Return the (X, Y) coordinate for the center point of the cell that contains the specified text.  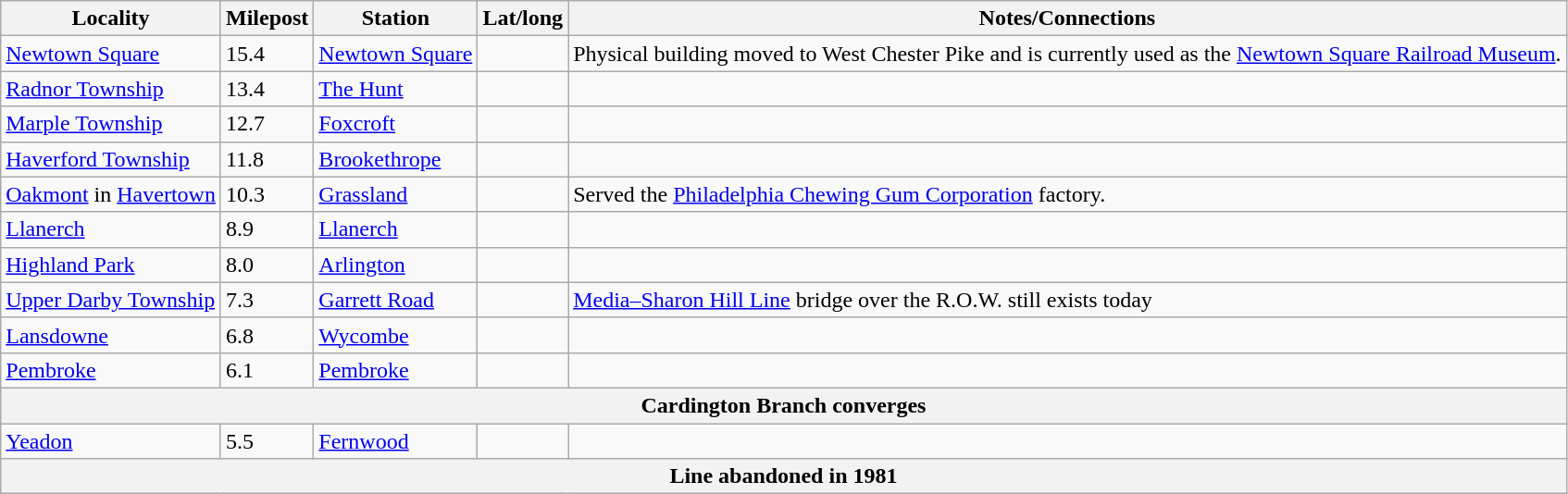
Locality (111, 19)
Milepost (267, 19)
8.9 (267, 229)
Marple Township (111, 124)
Brookethrope (396, 159)
Cardington Branch converges (783, 405)
11.8 (267, 159)
8.0 (267, 265)
15.4 (267, 54)
5.5 (267, 441)
Garrett Road (396, 300)
Foxcroft (396, 124)
Highland Park (111, 265)
6.8 (267, 335)
6.1 (267, 370)
13.4 (267, 89)
Notes/Connections (1068, 19)
Station (396, 19)
Lat/long (523, 19)
Haverford Township (111, 159)
The Hunt (396, 89)
Media–Sharon Hill Line bridge over the R.O.W. still exists today (1068, 300)
Wycombe (396, 335)
Grassland (396, 194)
Lansdowne (111, 335)
12.7 (267, 124)
Radnor Township (111, 89)
Oakmont in Havertown (111, 194)
Fernwood (396, 441)
7.3 (267, 300)
Served the Philadelphia Chewing Gum Corporation factory. (1068, 194)
Arlington (396, 265)
Physical building moved to West Chester Pike and is currently used as the Newtown Square Railroad Museum. (1068, 54)
10.3 (267, 194)
Line abandoned in 1981 (783, 476)
Upper Darby Township (111, 300)
Yeadon (111, 441)
